Capture the cell that displays the provided text and extract its [X, Y] central coordinate. 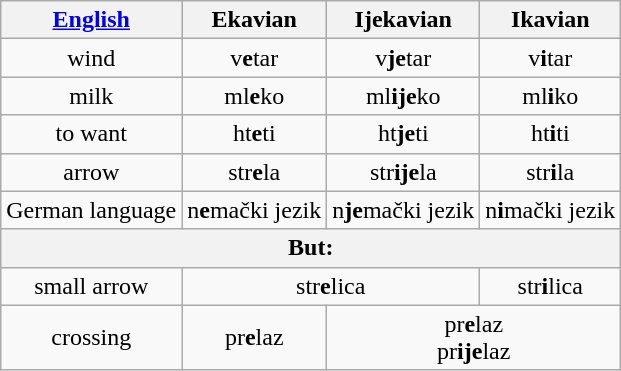
Ekavian [254, 20]
arrow [92, 172]
vjetar [404, 58]
crossing [92, 338]
strijela [404, 172]
mliko [550, 96]
small arrow [92, 286]
German language [92, 210]
vitar [550, 58]
to want [92, 134]
hteti [254, 134]
htjeti [404, 134]
milk [92, 96]
njemački jezik [404, 210]
vetar [254, 58]
mlijeko [404, 96]
htiti [550, 134]
strelica [331, 286]
nimački jezik [550, 210]
strila [550, 172]
Ikavian [550, 20]
strilica [550, 286]
nemački jezik [254, 210]
strela [254, 172]
wind [92, 58]
But: [311, 248]
Ijekavian [404, 20]
prelaz [254, 338]
English [92, 20]
prelazprijelaz [474, 338]
mleko [254, 96]
